Locate the cell with the specified text and output its (x, y) center coordinate. 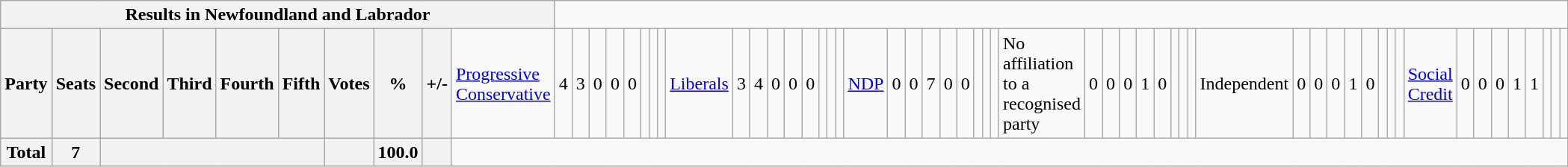
Second (132, 83)
Independent (1244, 83)
NDP (865, 83)
+/- (436, 83)
Fifth (301, 83)
Social Credit (1430, 83)
Third (190, 83)
Seats (75, 83)
Total (26, 152)
Party (26, 83)
100.0 (398, 152)
Votes (349, 83)
Results in Newfoundland and Labrador (278, 15)
Fourth (247, 83)
No affiliation to a recognised party (1042, 83)
Liberals (700, 83)
Progressive Conservative (503, 83)
% (398, 83)
